Return the (X, Y) coordinate for the center point of the cell that contains the specified text.  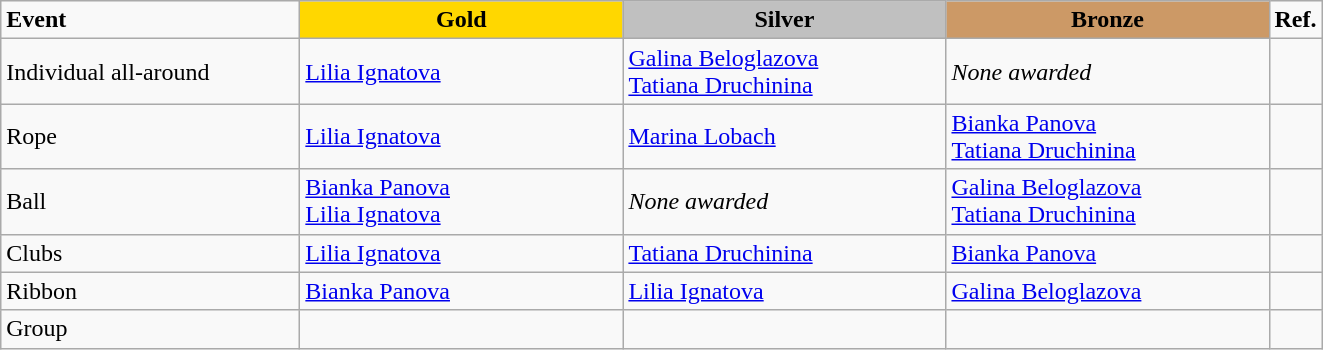
Marina Lobach (784, 136)
Galina Beloglazova (1108, 291)
Group (150, 329)
Bianka Panova Tatiana Druchinina (1108, 136)
Clubs (150, 253)
Ribbon (150, 291)
Tatiana Druchinina (784, 253)
Bronze (1108, 20)
Silver (784, 20)
Bianka Panova Lilia Ignatova (462, 202)
Rope (150, 136)
Ball (150, 202)
Gold (462, 20)
Ref. (1296, 20)
Event (150, 20)
Individual all-around (150, 72)
